For the text-containing cell, return its midpoint in [x, y] coordinate format. 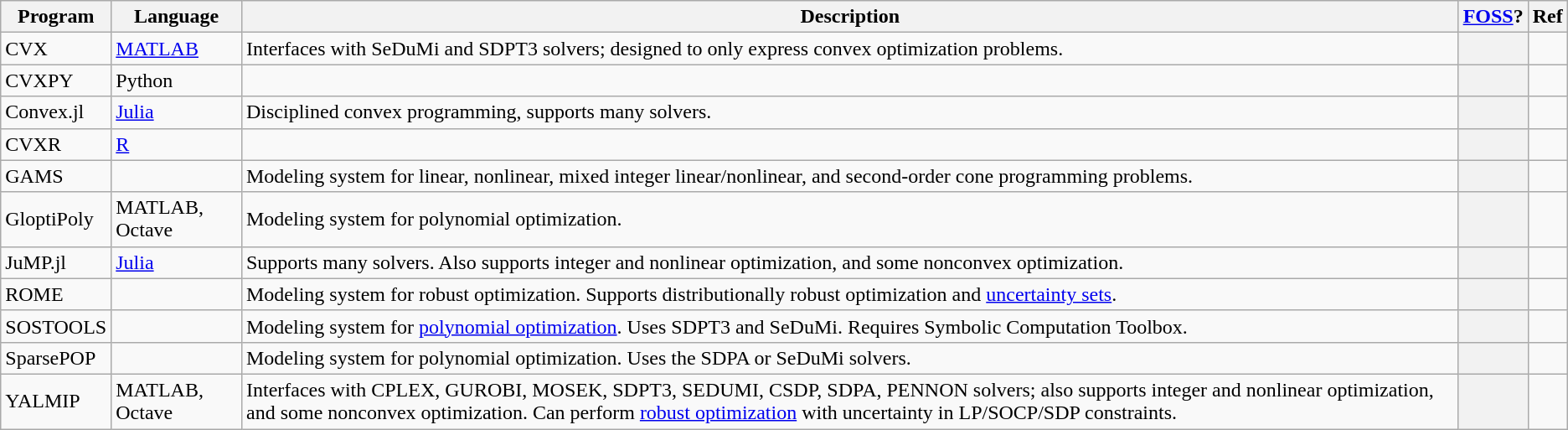
Modeling system for polynomial optimization. Uses SDPT3 and SeDuMi. Requires Symbolic Computation Toolbox. [849, 326]
Modeling system for polynomial optimization. [849, 220]
Convex.jl [56, 112]
MATLAB,Octave [177, 220]
Description [849, 17]
MATLAB [177, 49]
Supports many solvers. Also supports integer and nonlinear optimization, and some nonconvex optimization. [849, 262]
GAMS [56, 176]
JuMP.jl [56, 262]
Modeling system for robust optimization. Supports distributionally robust optimization and uncertainty sets. [849, 294]
CVXPY [56, 80]
Language [177, 17]
MATLAB, Octave [177, 401]
CVX [56, 49]
R [177, 144]
Program [56, 17]
SOSTOOLS [56, 326]
YALMIP [56, 401]
Ref [1548, 17]
ROME [56, 294]
Modeling system for polynomial optimization. Uses the SDPA or SeDuMi solvers. [849, 358]
Modeling system for linear, nonlinear, mixed integer linear/nonlinear, and second-order cone programming problems. [849, 176]
FOSS? [1493, 17]
CVXR [56, 144]
SparsePOP [56, 358]
Python [177, 80]
Disciplined convex programming, supports many solvers. [849, 112]
Interfaces with SeDuMi and SDPT3 solvers; designed to only express convex optimization problems. [849, 49]
GloptiPoly [56, 220]
